Detect which cell encompasses the target text, then output its (x, y) center coordinate. 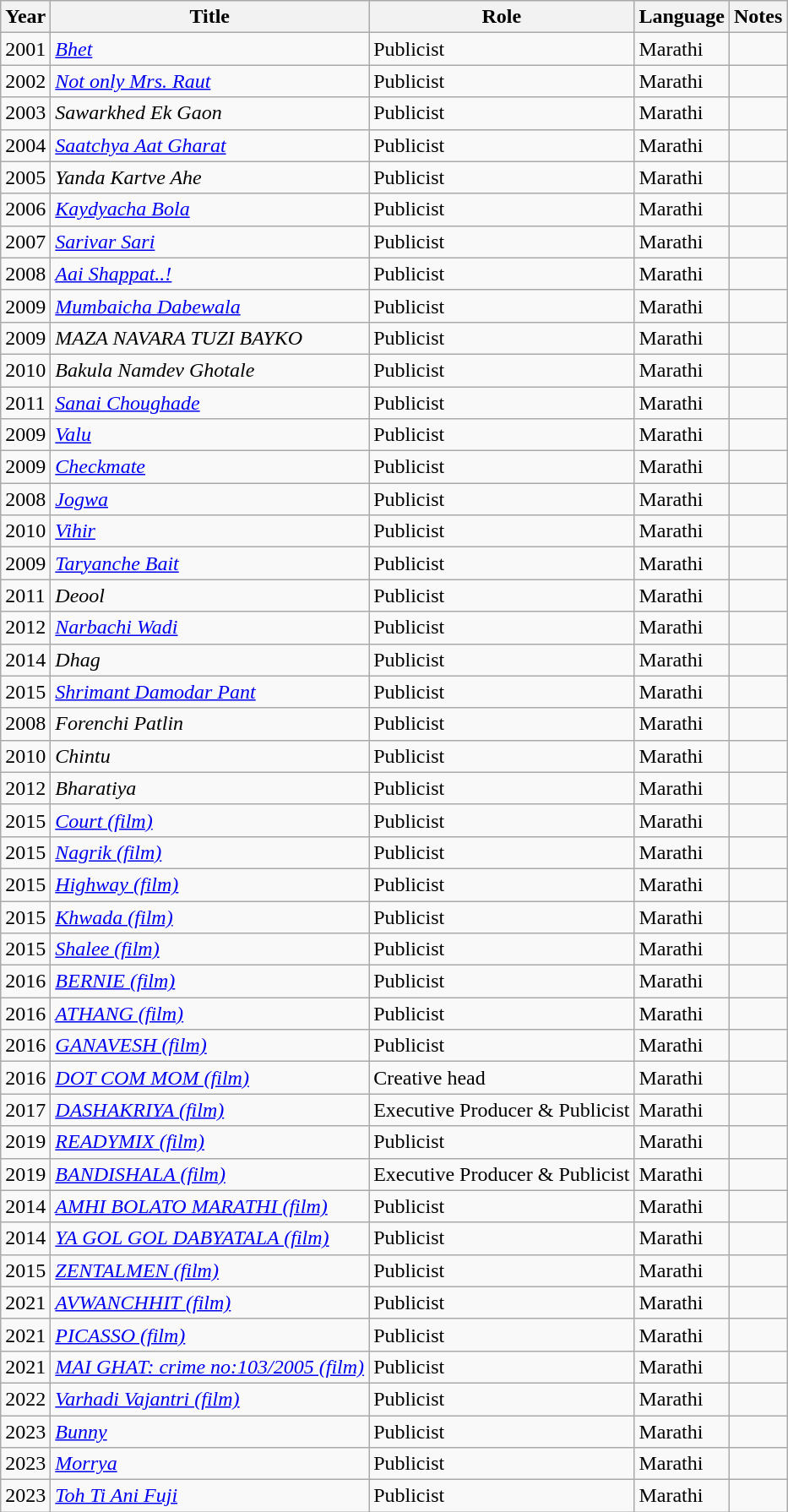
Sanai Choughade (209, 403)
Mumbaicha Dabewala (209, 306)
Language (682, 17)
BERNIE (film) (209, 982)
Chintu (209, 756)
READYMIX (film) (209, 1142)
Bharatiya (209, 788)
2022 (25, 1399)
2006 (25, 209)
Shalee (film) (209, 949)
DASHAKRIYA (film) (209, 1110)
ZENTALMEN (film) (209, 1270)
Taryanche Bait (209, 563)
2001 (25, 49)
Sarivar Sari (209, 242)
2005 (25, 177)
Year (25, 17)
Varhadi Vajantri (film) (209, 1399)
Bakula Namdev Ghotale (209, 370)
Narbachi Wadi (209, 628)
Bunny (209, 1432)
Title (209, 17)
Morrya (209, 1464)
Notes (758, 17)
Checkmate (209, 467)
Dhag (209, 660)
Highway (film) (209, 884)
Saatchya Aat Gharat (209, 145)
2003 (25, 113)
Bhet (209, 49)
YA GOL GOL DABYATALA (film) (209, 1238)
Vihir (209, 531)
AMHI BOLATO MARATHI (film) (209, 1206)
MAZA NAVARA TUZI BAYKO (209, 338)
2007 (25, 242)
Not only Mrs. Raut (209, 81)
2017 (25, 1110)
AVWANCHHIT (film) (209, 1303)
Kaydyacha Bola (209, 209)
Sawarkhed Ek Gaon (209, 113)
Court (film) (209, 820)
Jogwa (209, 499)
2002 (25, 81)
Yanda Kartve Ahe (209, 177)
Forenchi Patlin (209, 724)
GANAVESH (film) (209, 1046)
Nagrik (film) (209, 852)
Aai Shappat..! (209, 274)
2004 (25, 145)
BANDISHALA (film) (209, 1174)
MAI GHAT: crime no:103/2005 (film) (209, 1367)
Valu (209, 435)
PICASSO (film) (209, 1335)
Toh Ti Ani Fuji (209, 1496)
Creative head (502, 1078)
Khwada (film) (209, 916)
DOT COM MOM (film) (209, 1078)
ATHANG (film) (209, 1014)
Shrimant Damodar Pant (209, 692)
Deool (209, 596)
Role (502, 17)
